Return [x, y] of the center of cell containing provided text 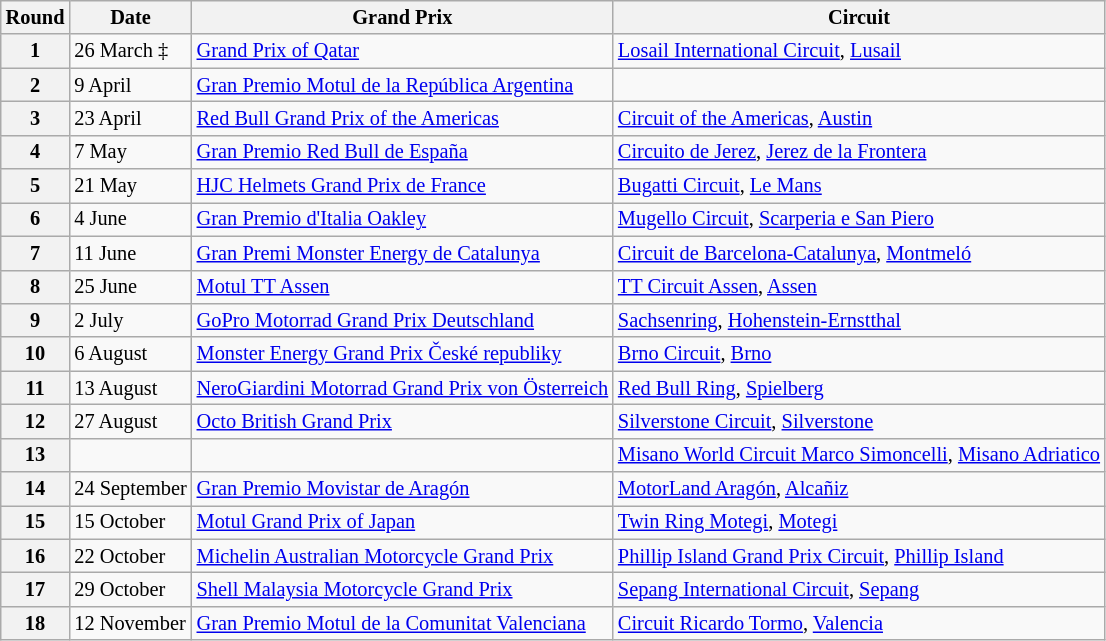
6 [36, 219]
9 [36, 320]
Misano World Circuit Marco Simoncelli, Misano Adriatico [859, 455]
6 August [130, 354]
Grand Prix of Qatar [402, 51]
11 June [130, 253]
Red Bull Grand Prix of the Americas [402, 118]
Bugatti Circuit, Le Mans [859, 186]
NeroGiardini Motorrad Grand Prix von Österreich [402, 388]
10 [36, 354]
Losail International Circuit, Lusail [859, 51]
Gran Premio Motul de la Comunitat Valenciana [402, 623]
17 [36, 589]
8 [36, 287]
Grand Prix [402, 17]
1 [36, 51]
15 October [130, 522]
Gran Premio Red Bull de España [402, 152]
Circuit [859, 17]
15 [36, 522]
11 [36, 388]
HJC Helmets Grand Prix de France [402, 186]
Sepang International Circuit, Sepang [859, 589]
Gran Premio d'Italia Oakley [402, 219]
Circuit Ricardo Tormo, Valencia [859, 623]
Phillip Island Grand Prix Circuit, Phillip Island [859, 556]
GoPro Motorrad Grand Prix Deutschland [402, 320]
Twin Ring Motegi, Motegi [859, 522]
Circuit de Barcelona-Catalunya, Montmeló [859, 253]
5 [36, 186]
Circuit of the Americas, Austin [859, 118]
22 October [130, 556]
26 March ‡ [130, 51]
2 [36, 85]
Gran Premi Monster Energy de Catalunya [402, 253]
Gran Premio Movistar de Aragón [402, 489]
Sachsenring, Hohenstein-Ernstthal [859, 320]
4 [36, 152]
Red Bull Ring, Spielberg [859, 388]
4 June [130, 219]
MotorLand Aragón, Alcañiz [859, 489]
Gran Premio Motul de la República Argentina [402, 85]
7 [36, 253]
Motul TT Assen [402, 287]
24 September [130, 489]
21 May [130, 186]
Michelin Australian Motorcycle Grand Prix [402, 556]
Monster Energy Grand Prix České republiky [402, 354]
12 November [130, 623]
Silverstone Circuit, Silverstone [859, 421]
7 May [130, 152]
25 June [130, 287]
Mugello Circuit, Scarperia e San Piero [859, 219]
2 July [130, 320]
Motul Grand Prix of Japan [402, 522]
Shell Malaysia Motorcycle Grand Prix [402, 589]
23 April [130, 118]
29 October [130, 589]
9 April [130, 85]
16 [36, 556]
13 [36, 455]
3 [36, 118]
12 [36, 421]
13 August [130, 388]
18 [36, 623]
Brno Circuit, Brno [859, 354]
TT Circuit Assen, Assen [859, 287]
Octo British Grand Prix [402, 421]
27 August [130, 421]
Circuito de Jerez, Jerez de la Frontera [859, 152]
Round [36, 17]
14 [36, 489]
Date [130, 17]
